For the text-containing cell, return its midpoint in (x, y) coordinate format. 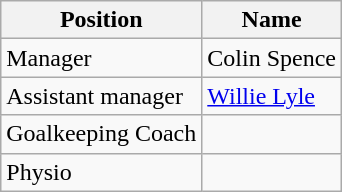
Physio (102, 172)
Willie Lyle (272, 96)
Goalkeeping Coach (102, 134)
Manager (102, 58)
Name (272, 20)
Position (102, 20)
Colin Spence (272, 58)
Assistant manager (102, 96)
